Return (X, Y) of the center of cell containing provided text 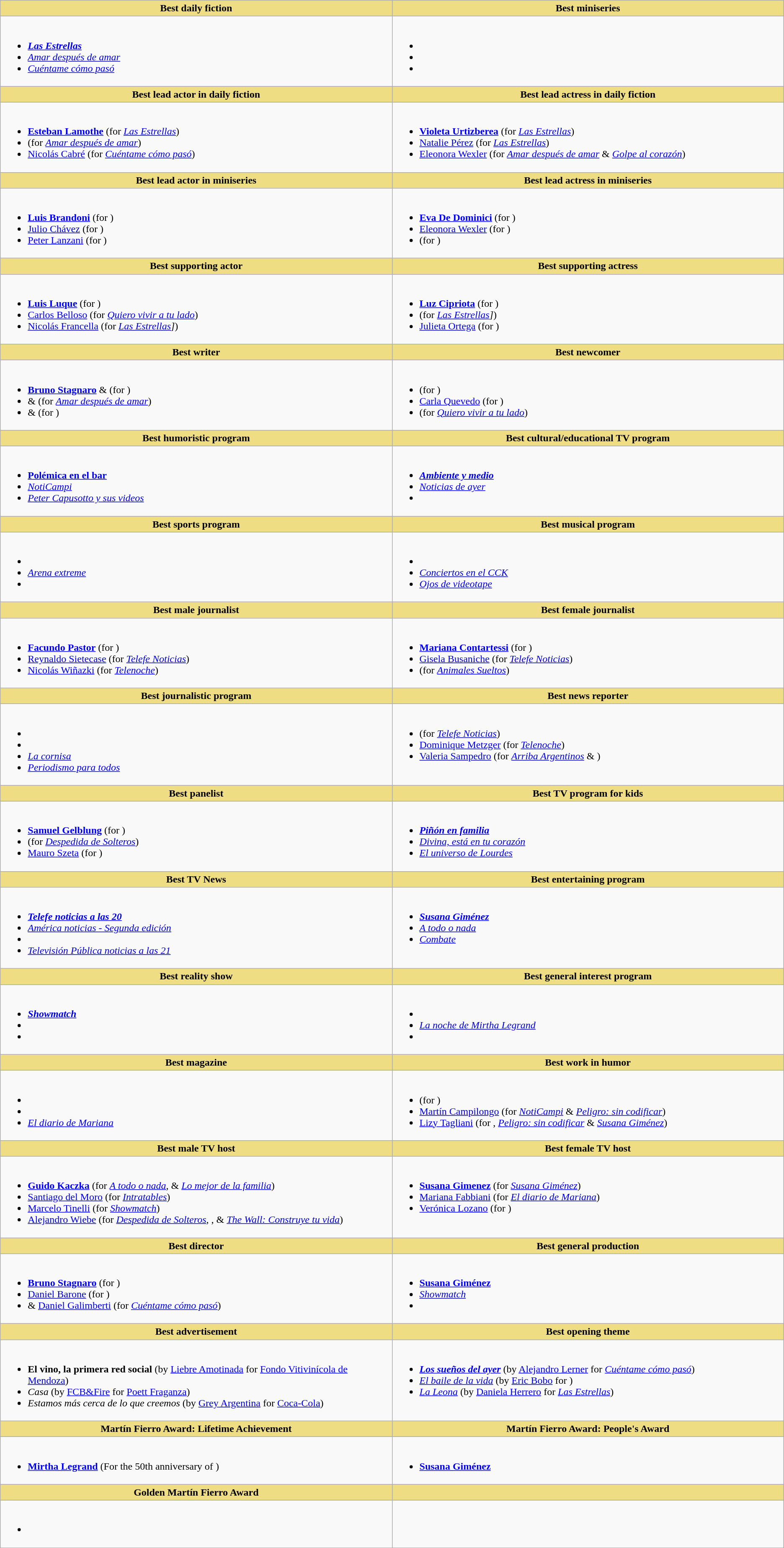
Best magazine (196, 1062)
Best supporting actor (196, 266)
Best lead actress in miniseries (588, 180)
Golden Martín Fierro Award (196, 1492)
Las EstrellasAmar después de amarCuéntame cómo pasó (196, 51)
Best female journalist (588, 610)
(for Telefe Noticias)Dominique Metzger (for Telenoche)Valeria Sampedro (for Arriba Argentinos & ) (588, 745)
Luis Luque (for )Carlos Belloso (for Quiero vivir a tu lado)Nicolás Francella (for Las Estrellas]) (196, 309)
Best writer (196, 352)
Best humoristic program (196, 438)
Best TV News (196, 879)
Best work in humor (588, 1062)
Susana Giménez (588, 1461)
Showmatch (196, 1019)
Best reality show (196, 976)
Bruno Stagnaro (for )Daniel Barone (for ) & Daniel Galimberti (for Cuéntame cómo pasó) (196, 1289)
Best miniseries (588, 8)
Best daily fiction (196, 8)
Best lead actor in daily fiction (196, 94)
Luis Brandoni (for )Julio Chávez (for )Peter Lanzani (for ) (196, 223)
Eva De Dominici (for )Eleonora Wexler (for ) (for ) (588, 223)
Mariana Contartessi (for )Gisela Busaniche (for Telefe Noticias) (for Animales Sueltos) (588, 653)
Esteban Lamothe (for Las Estrellas) (for Amar después de amar)Nicolás Cabré (for Cuéntame cómo pasó) (196, 137)
Best female TV host (588, 1148)
Best cultural/educational TV program (588, 438)
Ambiente y medioNoticias de ayer (588, 481)
(for )Carla Quevedo (for ) (for Quiero vivir a tu lado) (588, 395)
Mirtha Legrand (For the 50th anniversary of ) (196, 1461)
Best general interest program (588, 976)
Telefe noticias a las 20América noticias - Segunda ediciónTelevisión Pública noticias a las 21 (196, 928)
La noche de Mirtha Legrand (588, 1019)
La cornisaPeriodismo para todos (196, 745)
El diario de Mariana (196, 1105)
Best general production (588, 1246)
Best opening theme (588, 1332)
Best entertaining program (588, 879)
Best advertisement (196, 1332)
Samuel Gelblung (for ) (for Despedida de Solteros)Mauro Szeta (for ) (196, 836)
Best newcomer (588, 352)
Susana Gimenez (for Susana Giménez)Mariana Fabbiani (for El diario de Mariana)Verónica Lozano (for ) (588, 1197)
Luz Cipriota (for ) (for Las Estrellas])Julieta Ortega (for ) (588, 309)
Violeta Urtizberea (for Las Estrellas)Natalie Pérez (for Las Estrellas)Eleonora Wexler (for Amar después de amar & Golpe al corazón) (588, 137)
Conciertos en el CCKOjos de videotape (588, 567)
Best TV program for kids (588, 793)
Best sports program (196, 524)
Susana GiménezShowmatch (588, 1289)
Bruno Stagnaro & (for ) & (for Amar después de amar) & (for ) (196, 395)
Best male TV host (196, 1148)
Martín Fierro Award: Lifetime Achievement (196, 1429)
Best director (196, 1246)
Best lead actor in miniseries (196, 180)
Piñón en familiaDivina, está en tu corazónEl universo de Lourdes (588, 836)
Polémica en el barNotiCampiPeter Capusotto y sus videos (196, 481)
Best panelist (196, 793)
Best male journalist (196, 610)
Best musical program (588, 524)
Best supporting actress (588, 266)
Susana GiménezA todo o nadaCombate (588, 928)
Best lead actress in daily fiction (588, 94)
Best journalistic program (196, 696)
(for )Martín Campilongo (for NotiCampi & Peligro: sin codificar)Lizy Tagliani (for , Peligro: sin codificar & Susana Giménez) (588, 1105)
Best news reporter (588, 696)
Arena extreme (196, 567)
Martín Fierro Award: People's Award (588, 1429)
Facundo Pastor (for )Reynaldo Sietecase (for Telefe Noticias)Nicolás Wiñazki (for Telenoche) (196, 653)
